For the text-containing cell, return its midpoint in (x, y) coordinate format. 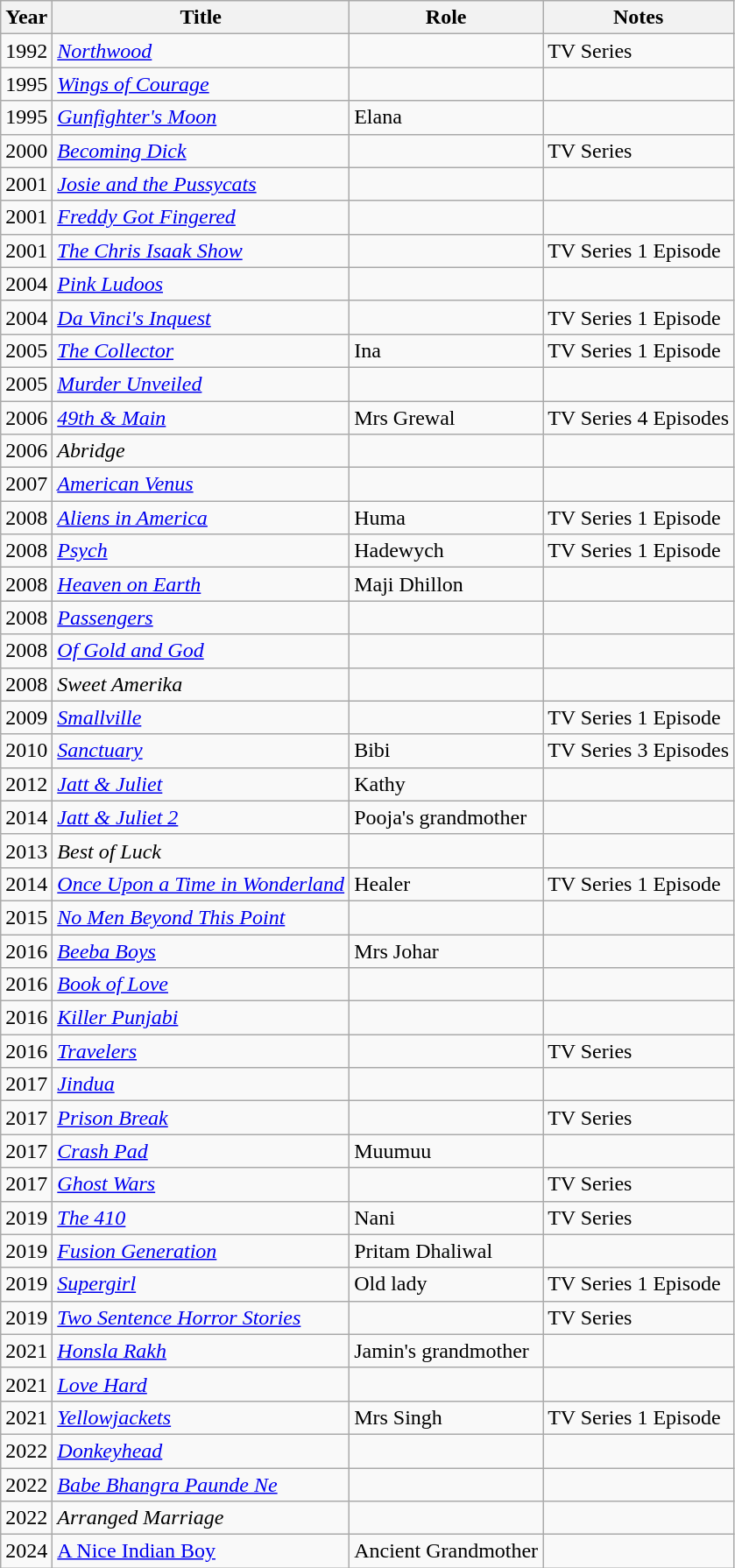
The Chris Isaak Show (201, 251)
Mrs Johar (447, 950)
Book of Love (201, 985)
1992 (26, 51)
Bibi (447, 751)
Sweet Amerika (201, 684)
Huma (447, 518)
TV Series 4 Episodes (639, 418)
Heaven on Earth (201, 584)
Love Hard (201, 1384)
Killer Punjabi (201, 1018)
Crash Pad (201, 1151)
2012 (26, 784)
Two Sentence Horror Stories (201, 1317)
Year (26, 18)
Notes (639, 18)
Nani (447, 1218)
2007 (26, 484)
Old lady (447, 1284)
Murder Unveiled (201, 384)
49th & Main (201, 418)
Aliens in America (201, 518)
Pink Ludoos (201, 284)
Travelers (201, 1051)
Da Vinci's Inquest (201, 317)
2013 (26, 851)
Mrs Grewal (447, 418)
Psych (201, 551)
Hadewych (447, 551)
Role (447, 18)
Babe Bhangra Paunde Ne (201, 1485)
Supergirl (201, 1284)
Elana (447, 117)
Maji Dhillon (447, 584)
Arranged Marriage (201, 1518)
Jindua (201, 1084)
Title (201, 18)
Prison Break (201, 1118)
Donkeyhead (201, 1451)
Pritam Dhaliwal (447, 1251)
2024 (26, 1551)
Jamin's grandmother (447, 1351)
Once Upon a Time in Wonderland (201, 884)
Northwood (201, 51)
Passengers (201, 618)
Sanctuary (201, 751)
Beeba Boys (201, 950)
Yellowjackets (201, 1417)
A Nice Indian Boy (201, 1551)
Honsla Rakh (201, 1351)
Mrs Singh (447, 1417)
Ina (447, 350)
Wings of Courage (201, 84)
TV Series 3 Episodes (639, 751)
2010 (26, 751)
Kathy (447, 784)
Jatt & Juliet 2 (201, 817)
Best of Luck (201, 851)
No Men Beyond This Point (201, 917)
Of Gold and God (201, 651)
Becoming Dick (201, 151)
Josie and the Pussycats (201, 184)
Jatt & Juliet (201, 784)
The 410 (201, 1218)
2009 (26, 717)
Pooja's grandmother (447, 817)
Abridge (201, 451)
The Collector (201, 350)
Healer (447, 884)
2015 (26, 917)
Ancient Grandmother (447, 1551)
Smallville (201, 717)
Gunfighter's Moon (201, 117)
Freddy Got Fingered (201, 217)
2000 (26, 151)
American Venus (201, 484)
Muumuu (447, 1151)
Fusion Generation (201, 1251)
Ghost Wars (201, 1184)
